Pinpoint the cell where the given text exists, returning its [X, Y] midpoint coordinate. 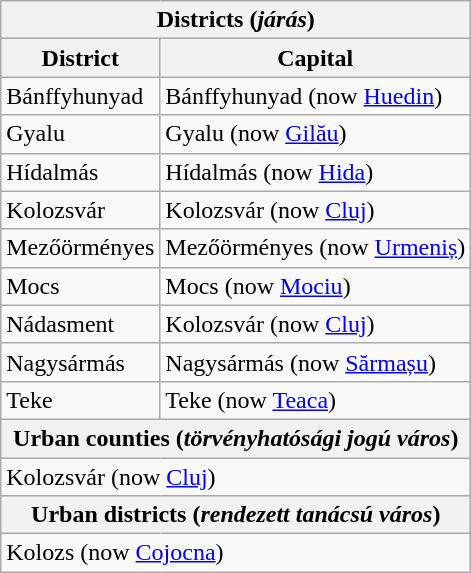
District [80, 58]
Teke (now Teaca) [316, 400]
Capital [316, 58]
Mezőörményes (now Urmeniș) [316, 248]
Gyalu (now Gilău) [316, 134]
Bánffyhunyad [80, 96]
Mezőörményes [80, 248]
Nagysármás (now Sărmașu) [316, 362]
Kolozs (now Cojocna) [236, 553]
Bánffyhunyad (now Huedin) [316, 96]
Mocs [80, 286]
Nagysármás [80, 362]
Hídalmás (now Hida) [316, 172]
Nádasment [80, 324]
Hídalmás [80, 172]
Kolozsvár [80, 210]
Gyalu [80, 134]
Teke [80, 400]
Mocs (now Mociu) [316, 286]
Urban districts (rendezett tanácsú város) [236, 515]
Districts (járás) [236, 20]
Urban counties (törvényhatósági jogú város) [236, 438]
